Provide the [x, y] coordinate of the cell's center where the given text is located.  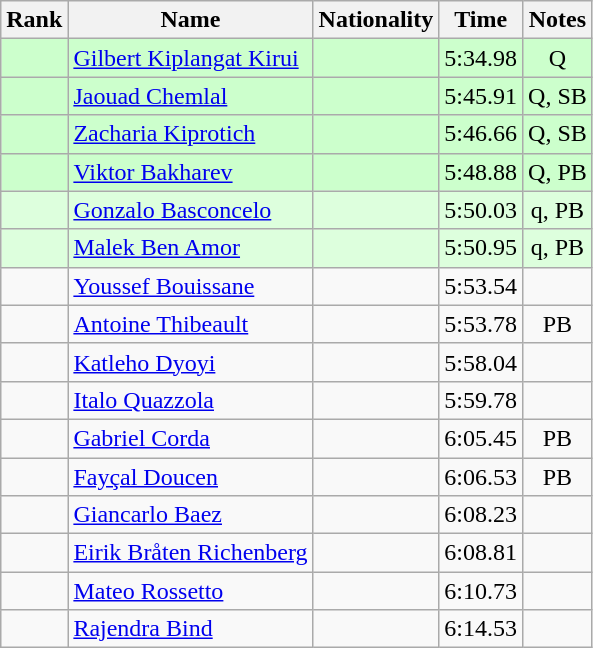
6:05.45 [481, 438]
Italo Quazzola [190, 400]
Katleho Dyoyi [190, 362]
Giancarlo Baez [190, 515]
Youssef Bouissane [190, 286]
6:08.81 [481, 553]
Mateo Rossetto [190, 591]
Jaouad Chemlal [190, 96]
Eirik Bråten Richenberg [190, 553]
Q [558, 58]
Q, PB [558, 172]
5:58.04 [481, 362]
5:50.95 [481, 248]
6:06.53 [481, 477]
Antoine Thibeault [190, 324]
6:08.23 [481, 515]
Viktor Bakharev [190, 172]
Fayçal Doucen [190, 477]
Gabriel Corda [190, 438]
Gilbert Kiplangat Kirui [190, 58]
5:48.88 [481, 172]
Malek Ben Amor [190, 248]
5:45.91 [481, 96]
Time [481, 20]
5:34.98 [481, 58]
Nationality [376, 20]
Notes [558, 20]
5:53.54 [481, 286]
Name [190, 20]
6:10.73 [481, 591]
5:53.78 [481, 324]
Rank [34, 20]
5:50.03 [481, 210]
Rajendra Bind [190, 629]
5:46.66 [481, 134]
6:14.53 [481, 629]
5:59.78 [481, 400]
Gonzalo Basconcelo [190, 210]
Zacharia Kiprotich [190, 134]
